Identify which cell holds the provided text, then report its [x, y] central coordinate. 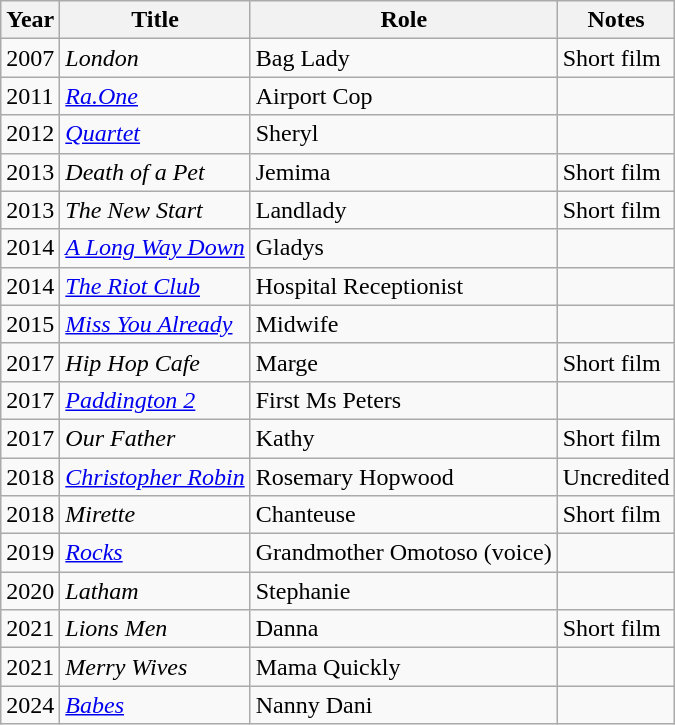
Ra.One [155, 96]
Paddington 2 [155, 400]
Babes [155, 705]
Hip Hop Cafe [155, 362]
Grandmother Omotoso (voice) [404, 553]
Chanteuse [404, 515]
2015 [30, 324]
Year [30, 20]
Sheryl [404, 134]
Bag Lady [404, 58]
Landlady [404, 210]
First Ms Peters [404, 400]
Jemima [404, 172]
Rocks [155, 553]
Role [404, 20]
Uncredited [616, 477]
Miss You Already [155, 324]
Gladys [404, 248]
Danna [404, 629]
Notes [616, 20]
Hospital Receptionist [404, 286]
Lions Men [155, 629]
Mama Quickly [404, 667]
2012 [30, 134]
A Long Way Down [155, 248]
Quartet [155, 134]
2007 [30, 58]
London [155, 58]
The Riot Club [155, 286]
2024 [30, 705]
Nanny Dani [404, 705]
Midwife [404, 324]
2019 [30, 553]
Death of a Pet [155, 172]
2011 [30, 96]
Marge [404, 362]
Merry Wives [155, 667]
Stephanie [404, 591]
Christopher Robin [155, 477]
2020 [30, 591]
Mirette [155, 515]
Our Father [155, 438]
Kathy [404, 438]
The New Start [155, 210]
Latham [155, 591]
Rosemary Hopwood [404, 477]
Title [155, 20]
Airport Cop [404, 96]
